Capture the cell that displays the provided text and extract its (x, y) central coordinate. 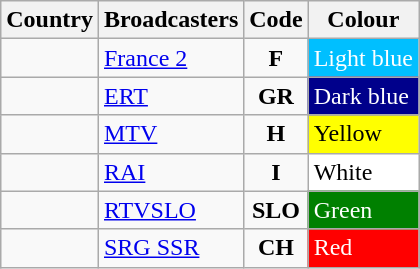
ERT (170, 96)
Colour (363, 20)
Dark blue (363, 96)
H (276, 134)
White (363, 172)
RTVSLO (170, 210)
SLO (276, 210)
MTV (170, 134)
Red (363, 248)
Yellow (363, 134)
Light blue (363, 58)
I (276, 172)
France 2 (170, 58)
SRG SSR (170, 248)
CH (276, 248)
Code (276, 20)
GR (276, 96)
Country (50, 20)
F (276, 58)
RAI (170, 172)
Green (363, 210)
Broadcasters (170, 20)
